Determine the (X, Y) coordinate at the center of the cell enclosing the given text.  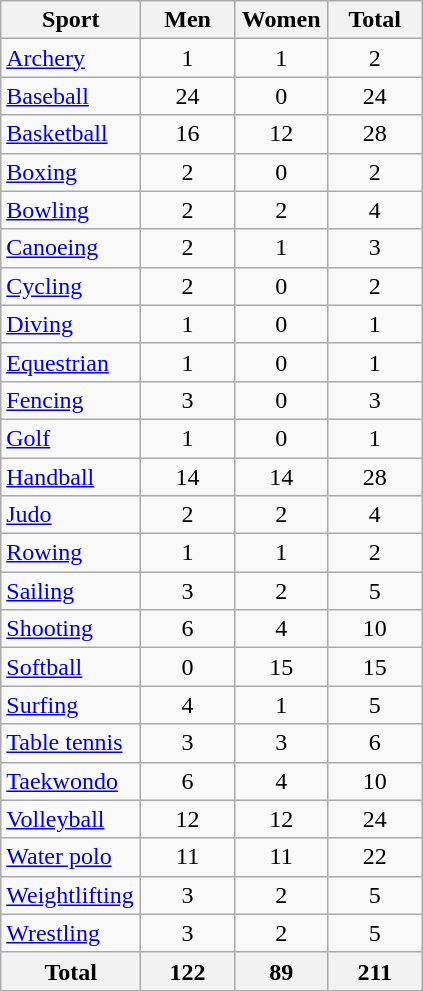
Softball (71, 667)
Taekwondo (71, 781)
Golf (71, 438)
122 (188, 971)
Surfing (71, 705)
Weightlifting (71, 895)
Volleyball (71, 819)
Basketball (71, 134)
Handball (71, 477)
89 (281, 971)
Sport (71, 20)
Boxing (71, 172)
Table tennis (71, 743)
Canoeing (71, 248)
211 (375, 971)
Women (281, 20)
Shooting (71, 629)
Wrestling (71, 933)
16 (188, 134)
Men (188, 20)
22 (375, 857)
Diving (71, 324)
Fencing (71, 400)
Sailing (71, 591)
Rowing (71, 553)
Equestrian (71, 362)
Cycling (71, 286)
Bowling (71, 210)
Water polo (71, 857)
Archery (71, 58)
Judo (71, 515)
Baseball (71, 96)
